Output the [X, Y] coordinate of the center of the cell containing the given text.  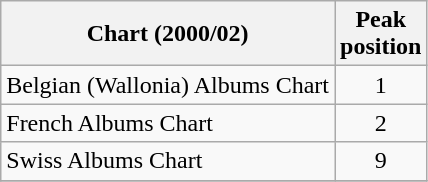
Chart (2000/02) [168, 34]
Swiss Albums Chart [168, 161]
1 [380, 85]
French Albums Chart [168, 123]
2 [380, 123]
9 [380, 161]
Peakposition [380, 34]
Belgian (Wallonia) Albums Chart [168, 85]
